Find where the given text appears and provide that cell's center as (X, Y) coordinate. 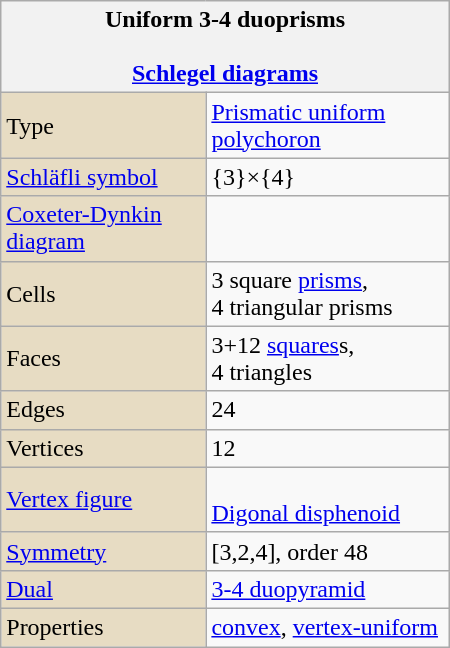
3+12 squaress,4 triangles (328, 358)
[3,2,4], order 48 (328, 551)
12 (328, 448)
Uniform 3-4 duoprisms Schlegel diagrams (225, 47)
3 square prisms,4 triangular prisms (328, 294)
Prismatic uniform polychoron (328, 126)
Edges (104, 410)
Digonal disphenoid (328, 500)
Properties (104, 627)
24 (328, 410)
convex, vertex-uniform (328, 627)
Faces (104, 358)
3-4 duopyramid (328, 589)
Vertex figure (104, 500)
Dual (104, 589)
Schläfli symbol (104, 177)
Vertices (104, 448)
Coxeter-Dynkin diagram (104, 228)
Cells (104, 294)
Symmetry (104, 551)
Type (104, 126)
{3}×{4} (328, 177)
